For the text-containing cell, return its midpoint in (X, Y) coordinate format. 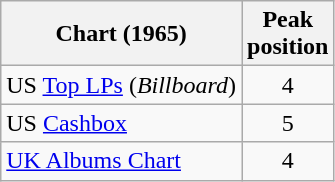
Peakposition (288, 34)
US Cashbox (122, 123)
US Top LPs (Billboard) (122, 85)
UK Albums Chart (122, 161)
Chart (1965) (122, 34)
5 (288, 123)
